Identify which cell holds the provided text, then report its (x, y) central coordinate. 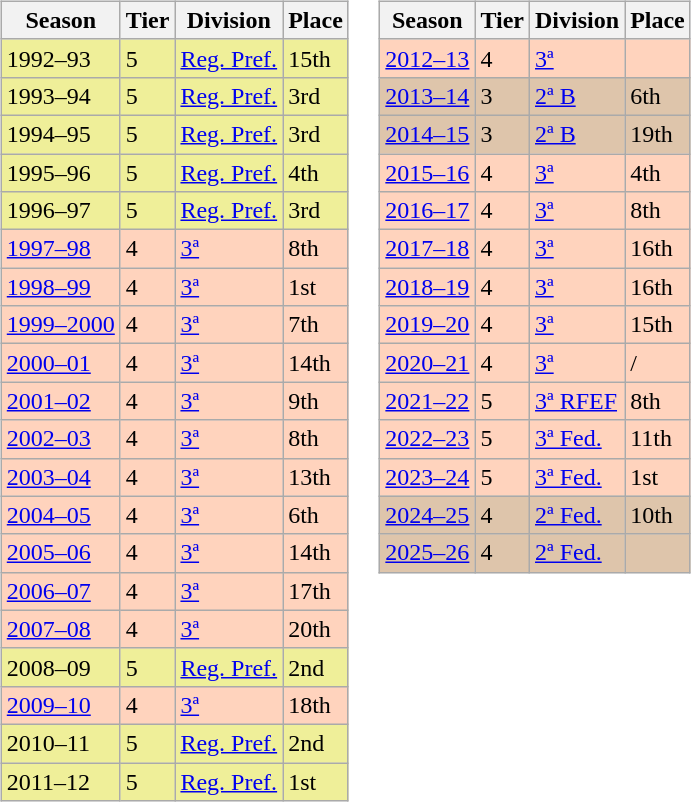
1992–93 (60, 58)
18th (316, 705)
9th (316, 401)
2006–07 (60, 591)
2017–18 (428, 249)
2014–15 (428, 134)
1994–95 (60, 134)
7th (316, 325)
2011–12 (60, 781)
2022–23 (428, 439)
2015–16 (428, 173)
1993–94 (60, 96)
2009–10 (60, 705)
17th (316, 591)
2020–21 (428, 363)
19th (658, 134)
2008–09 (60, 667)
3ª RFEF (578, 401)
2025–26 (428, 553)
2003–04 (60, 477)
2004–05 (60, 515)
2016–17 (428, 211)
2021–22 (428, 401)
2001–02 (60, 401)
1996–97 (60, 211)
13th (316, 477)
10th (658, 515)
1997–98 (60, 249)
11th (658, 439)
2010–11 (60, 743)
2012–13 (428, 58)
2023–24 (428, 477)
2013–14 (428, 96)
1998–99 (60, 287)
1995–96 (60, 173)
20th (316, 629)
2005–06 (60, 553)
2019–20 (428, 325)
2002–03 (60, 439)
1999–2000 (60, 325)
2007–08 (60, 629)
2024–25 (428, 515)
2018–19 (428, 287)
2000–01 (60, 363)
/ (658, 363)
